Identify which cell holds the provided text, then report its (X, Y) central coordinate. 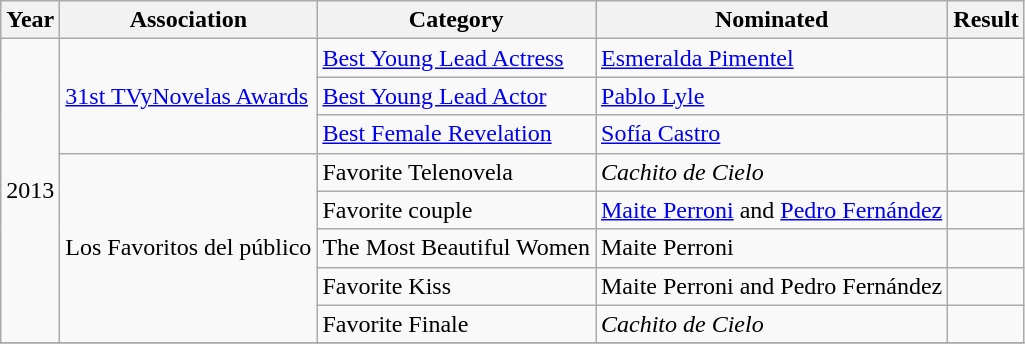
2013 (30, 191)
Los Favoritos del público (188, 248)
Sofía Castro (772, 134)
Association (188, 20)
Favorite Telenovela (456, 172)
Best Young Lead Actor (456, 96)
Favorite Kiss (456, 286)
Pablo Lyle (772, 96)
Result (986, 20)
Favorite couple (456, 210)
Category (456, 20)
The Most Beautiful Women (456, 248)
Year (30, 20)
Best Female Revelation (456, 134)
Maite Perroni (772, 248)
Esmeralda Pimentel (772, 58)
31st TVyNovelas Awards (188, 96)
Favorite Finale (456, 324)
Nominated (772, 20)
Best Young Lead Actress (456, 58)
